Scan for the cell matching the given text and deliver its [x, y] coordinate at center. 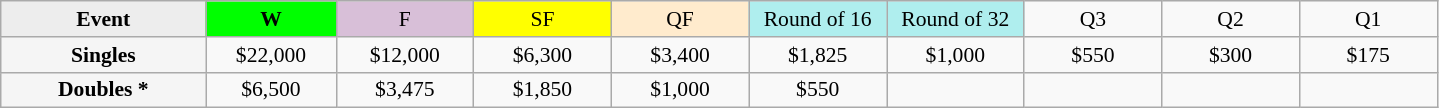
$3,475 [405, 90]
$22,000 [271, 55]
Round of 16 [818, 19]
Q1 [1368, 19]
Round of 32 [955, 19]
$1,850 [543, 90]
Singles [104, 55]
$300 [1231, 55]
Doubles * [104, 90]
Q2 [1231, 19]
$175 [1368, 55]
$6,500 [271, 90]
W [271, 19]
Event [104, 19]
$12,000 [405, 55]
QF [680, 19]
$3,400 [680, 55]
F [405, 19]
$1,825 [818, 55]
$6,300 [543, 55]
SF [543, 19]
Q3 [1093, 19]
